Pinpoint the cell where the given text exists, returning its [X, Y] midpoint coordinate. 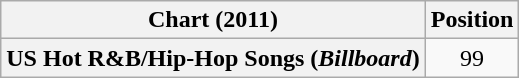
US Hot R&B/Hip-Hop Songs (Billboard) [213, 58]
Position [472, 20]
99 [472, 58]
Chart (2011) [213, 20]
